Extract the (x, y) coordinate from the center of the cell holding the provided text.  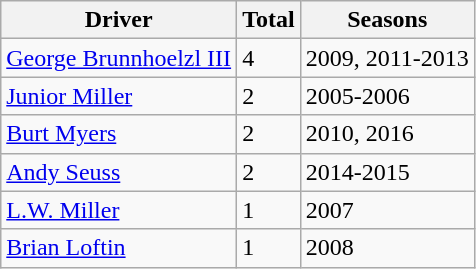
2008 (387, 248)
2014-2015 (387, 172)
2007 (387, 210)
Burt Myers (119, 134)
Seasons (387, 20)
Brian Loftin (119, 248)
George Brunnhoelzl III (119, 58)
2010, 2016 (387, 134)
2009, 2011-2013 (387, 58)
Andy Seuss (119, 172)
2005-2006 (387, 96)
Junior Miller (119, 96)
L.W. Miller (119, 210)
Total (269, 20)
Driver (119, 20)
4 (269, 58)
